Extract the [X, Y] coordinate from the center of the cell holding the provided text.  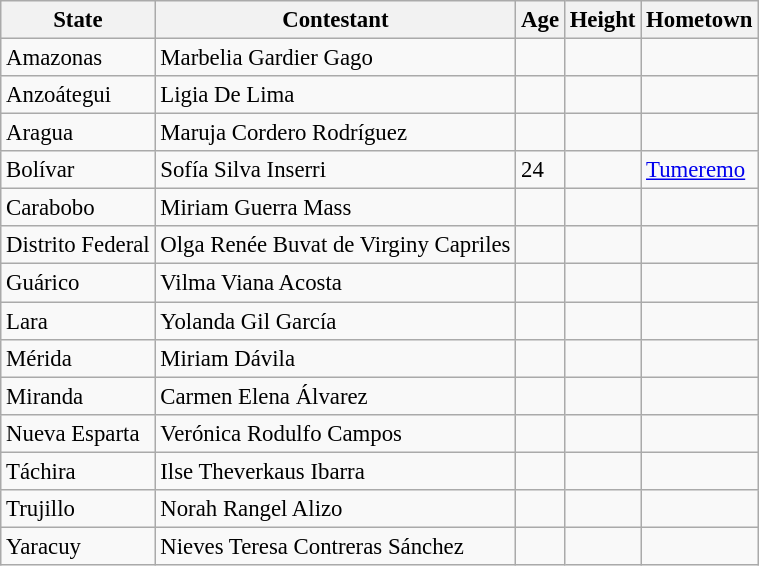
Sofía Silva Inserri [336, 170]
Yaracuy [78, 546]
Miriam Guerra Mass [336, 208]
Age [540, 20]
Norah Rangel Alizo [336, 509]
Tumeremo [700, 170]
Olga Renée Buvat de Virginy Capriles [336, 245]
Distrito Federal [78, 245]
Yolanda Gil García [336, 321]
Anzoátegui [78, 95]
Verónica Rodulfo Campos [336, 433]
Hometown [700, 20]
Carmen Elena Álvarez [336, 396]
Contestant [336, 20]
Táchira [78, 471]
Lara [78, 321]
Vilma Viana Acosta [336, 283]
Ligia De Lima [336, 95]
Nueva Esparta [78, 433]
Height [602, 20]
Ilse Theverkaus Ibarra [336, 471]
Bolívar [78, 170]
Trujillo [78, 509]
Mérida [78, 358]
Nieves Teresa Contreras Sánchez [336, 546]
Aragua [78, 133]
Carabobo [78, 208]
Marbelia Gardier Gago [336, 58]
Amazonas [78, 58]
Miriam Dávila [336, 358]
Guárico [78, 283]
State [78, 20]
Miranda [78, 396]
24 [540, 170]
Maruja Cordero Rodríguez [336, 133]
